Extract the (x, y) coordinate from the center of the cell holding the provided text.  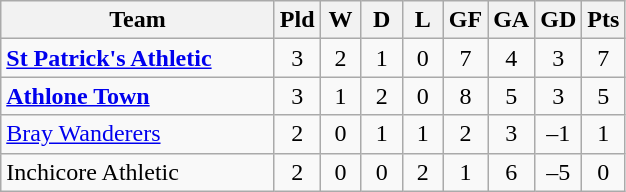
D (382, 20)
4 (512, 58)
–1 (558, 134)
Athlone Town (138, 96)
GF (465, 20)
Bray Wanderers (138, 134)
Pld (297, 20)
St Patrick's Athletic (138, 58)
–5 (558, 172)
6 (512, 172)
8 (465, 96)
L (422, 20)
GD (558, 20)
Inchicore Athletic (138, 172)
Team (138, 20)
Pts (604, 20)
W (340, 20)
GA (512, 20)
